Pinpoint the cell where the given text exists, returning its [x, y] midpoint coordinate. 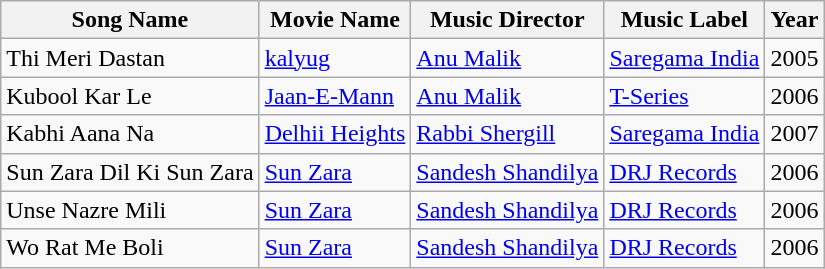
Music Label [684, 20]
kalyug [335, 58]
2005 [794, 58]
Sun Zara Dil Ki Sun Zara [130, 172]
Song Name [130, 20]
Rabbi Shergill [508, 134]
Delhii Heights [335, 134]
Kabhi Aana Na [130, 134]
T-Series [684, 96]
Kubool Kar Le [130, 96]
Wo Rat Me Boli [130, 248]
Jaan-E-Mann [335, 96]
Music Director [508, 20]
2007 [794, 134]
Year [794, 20]
Unse Nazre Mili [130, 210]
Thi Meri Dastan [130, 58]
Movie Name [335, 20]
